Capture the cell that displays the provided text and extract its [X, Y] central coordinate. 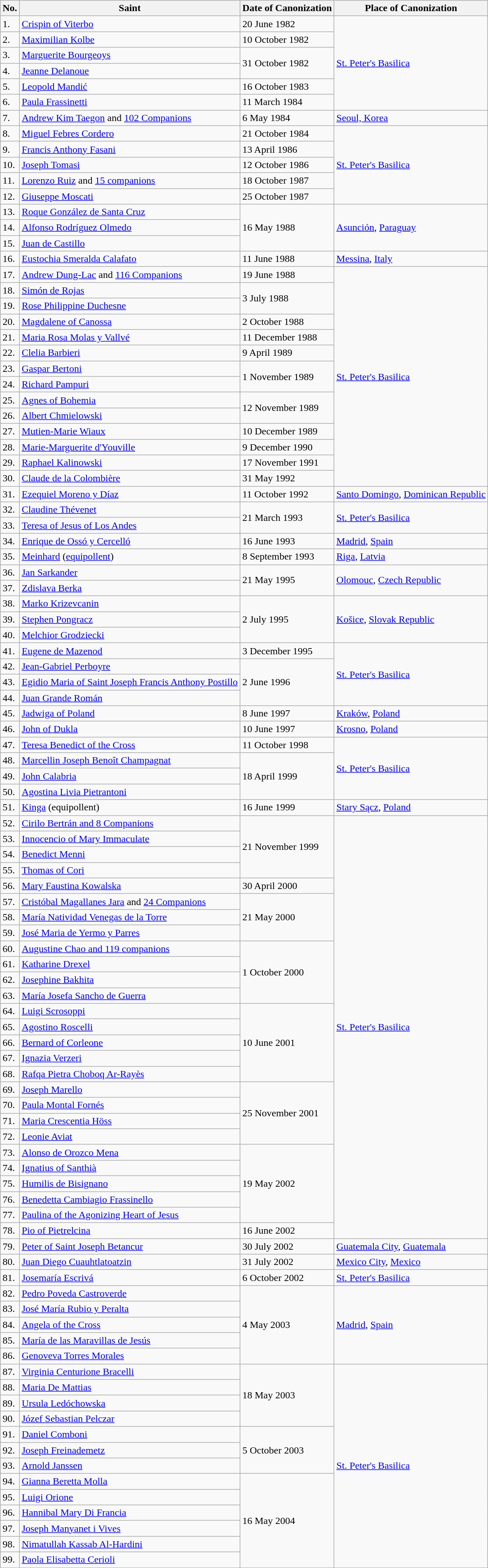
Mexico City, Mexico [411, 1262]
30 April 2000 [287, 886]
John of Dukla [130, 729]
62. [10, 980]
1 November 1989 [287, 376]
Katharine Drexel [130, 964]
41. [10, 651]
Agostina Livia Pietrantoni [130, 792]
21 March 1993 [287, 518]
82. [10, 1293]
Stary Sącz, Poland [411, 807]
Melchior Grodziecki [130, 635]
73. [10, 1152]
Cristóbal Magallanes Jara and 24 Companions [130, 901]
Date of Canonization [287, 8]
Luigi Scrosoppi [130, 1011]
Benedict Menni [130, 854]
Daniel Comboni [130, 1434]
2 June 1996 [287, 682]
68. [10, 1074]
72. [10, 1136]
75. [10, 1183]
Albert Chmielowski [130, 415]
Košice, Slovak Republic [411, 619]
Richard Pampuri [130, 384]
30 July 2002 [287, 1246]
16 June 1999 [287, 807]
92. [10, 1450]
20. [10, 322]
17. [10, 275]
98. [10, 1544]
19. [10, 306]
Saint [130, 8]
91. [10, 1434]
11. [10, 180]
Miguel Febres Cordero [130, 133]
Humilis de Bisignano [130, 1183]
Pio of Pietrelcina [130, 1231]
21 May 1995 [287, 580]
María Josefa Sancho de Guerra [130, 996]
7. [10, 118]
Messina, Italy [411, 259]
Paula Montal Fornés [130, 1105]
Arnold Janssen [130, 1466]
30. [10, 478]
52. [10, 823]
2. [10, 40]
Kinga (equipollent) [130, 807]
Guatemala City, Guatemala [411, 1246]
12 October 1986 [287, 165]
1 October 2000 [287, 972]
Luigi Orione [130, 1497]
63. [10, 996]
20 June 1982 [287, 24]
39. [10, 619]
Leopold Mandić [130, 86]
3 July 1988 [287, 298]
3. [10, 55]
37. [10, 588]
31. [10, 494]
Raphael Kalinowski [130, 463]
89. [10, 1403]
16 June 2002 [287, 1231]
Lorenzo Ruiz and 15 companions [130, 180]
34. [10, 541]
6 May 1984 [287, 118]
Ursula Ledóchowska [130, 1403]
Paulina of the Agonizing Heart of Jesus [130, 1215]
Hannibal Mary Di Francia [130, 1513]
Andrew Dung-Lac and 116 Companions [130, 275]
Joseph Marello [130, 1090]
Meinhard (equipollent) [130, 557]
57. [10, 901]
21. [10, 337]
Clelia Barbieri [130, 353]
31 October 1982 [287, 63]
Agostino Roscelli [130, 1027]
Pedro Poveda Castroverde [130, 1293]
Olomouc, Czech Republic [411, 580]
19 May 2002 [287, 1183]
76. [10, 1199]
10 June 1997 [287, 729]
93. [10, 1466]
Maria Rosa Molas y Vallvé [130, 337]
11 October 1998 [287, 745]
José María Rubio y Peralta [130, 1309]
Bernard of Corleone [130, 1043]
10. [10, 165]
16 October 1983 [287, 86]
42. [10, 666]
26. [10, 415]
13. [10, 212]
Francis Anthony Fasani [130, 149]
27. [10, 431]
Andrew Kim Taegon and 102 Companions [130, 118]
56. [10, 886]
Claudine Thévenet [130, 510]
47. [10, 745]
81. [10, 1278]
Asunción, Paraguay [411, 228]
24. [10, 384]
Agnes of Bohemia [130, 400]
60. [10, 948]
Zdislava Berka [130, 588]
Alonso de Orozco Mena [130, 1152]
Josephine Bakhita [130, 980]
16 June 1993 [287, 541]
49. [10, 776]
10 October 1982 [287, 40]
8 September 1993 [287, 557]
5 October 2003 [287, 1450]
Giuseppe Moscati [130, 196]
15. [10, 243]
21 May 2000 [287, 917]
53. [10, 839]
18 May 2003 [287, 1395]
55. [10, 870]
Eugene de Mazenod [130, 651]
13 April 1986 [287, 149]
Crispin of Viterbo [130, 24]
12 November 1989 [287, 408]
Teresa Benedict of the Cross [130, 745]
48. [10, 761]
3 December 1995 [287, 651]
38. [10, 604]
46. [10, 729]
8 June 1997 [287, 714]
90. [10, 1419]
50. [10, 792]
11 June 1988 [287, 259]
4 May 2003 [287, 1325]
No. [10, 8]
88. [10, 1387]
Juan de Castillo [130, 243]
Juan Diego Cuauhtlatoatzin [130, 1262]
Maximilian Kolbe [130, 40]
10 June 2001 [287, 1043]
Benedetta Cambiagio Frassinello [130, 1199]
Enrique de Ossó y Cercelló [130, 541]
Jeanne Delanoue [130, 71]
80. [10, 1262]
43. [10, 682]
Seoul, Korea [411, 118]
Mutien-Marie Wiaux [130, 431]
16 May 2004 [287, 1521]
Joseph Tomasi [130, 165]
María Natividad Venegas de la Torre [130, 917]
5. [10, 86]
12. [10, 196]
17 November 1991 [287, 463]
Augustine Chao and 119 companions [130, 948]
36. [10, 572]
Gianna Beretta Molla [130, 1482]
Marguerite Bourgeoys [130, 55]
Rafqa Pietra Choboq Ar-Rayès [130, 1074]
Simón de Rojas [130, 290]
18. [10, 290]
31 July 2002 [287, 1262]
Marko Krizevcanin [130, 604]
77. [10, 1215]
Nimatullah Kassab Al-Hardini [130, 1544]
Alfonso Rodríguez Olmedo [130, 228]
Gaspar Bertoni [130, 369]
Paula Frassinetti [130, 102]
9 December 1990 [287, 447]
86. [10, 1356]
Maria De Mattias [130, 1387]
Place of Canonization [411, 8]
Maria Crescentia Höss [130, 1121]
9 April 1989 [287, 353]
Virginia Centurione Bracelli [130, 1372]
23. [10, 369]
11 March 1984 [287, 102]
33. [10, 525]
78. [10, 1231]
Thomas of Cori [130, 870]
21 November 1999 [287, 847]
64. [10, 1011]
32. [10, 510]
66. [10, 1043]
16 May 1988 [287, 228]
Claude de la Colombière [130, 478]
Teresa of Jesus of Los Andes [130, 525]
6 October 2002 [287, 1278]
2 October 1988 [287, 322]
Ignazia Verzeri [130, 1058]
Józef Sebastian Pelczar [130, 1419]
Stephen Pongracz [130, 619]
59. [10, 933]
45. [10, 714]
Joseph Manyanet i Vives [130, 1528]
11 December 1988 [287, 337]
Leonie Aviat [130, 1136]
51. [10, 807]
Roque González de Santa Cruz [130, 212]
54. [10, 854]
Jean-Gabriel Perboyre [130, 666]
58. [10, 917]
10 December 1989 [287, 431]
96. [10, 1513]
94. [10, 1482]
Peter of Saint Joseph Betancur [130, 1246]
87. [10, 1372]
Magdalene of Canossa [130, 322]
Rose Philippine Duchesne [130, 306]
65. [10, 1027]
79. [10, 1246]
28. [10, 447]
74. [10, 1168]
José Maria de Yermo y Parres [130, 933]
2 July 1995 [287, 619]
31 May 1992 [287, 478]
35. [10, 557]
99. [10, 1560]
19 June 1988 [287, 275]
Ezequiel Moreno y Díaz [130, 494]
Ignatius of Santhià [130, 1168]
25. [10, 400]
Jan Sarkander [130, 572]
67. [10, 1058]
Riga, Latvia [411, 557]
44. [10, 698]
8. [10, 133]
Egidio Maria of Saint Joseph Francis Anthony Postillo [130, 682]
22. [10, 353]
Krosno, Poland [411, 729]
95. [10, 1497]
84. [10, 1325]
Marie-Marguerite d'Youville [130, 447]
6. [10, 102]
Eustochia Smeralda Calafato [130, 259]
61. [10, 964]
Mary Faustina Kowalska [130, 886]
85. [10, 1340]
83. [10, 1309]
Kraków, Poland [411, 714]
Innocencio of Mary Immaculate [130, 839]
70. [10, 1105]
69. [10, 1090]
Jadwiga of Poland [130, 714]
1. [10, 24]
14. [10, 228]
Paola Elisabetta Cerioli [130, 1560]
71. [10, 1121]
25 October 1987 [287, 196]
11 October 1992 [287, 494]
Juan Grande Román [130, 698]
97. [10, 1528]
9. [10, 149]
Marcellin Joseph Benoît Champagnat [130, 761]
Josemaría Escrivá [130, 1278]
Genoveva Torres Morales [130, 1356]
16. [10, 259]
18 April 1999 [287, 776]
Angela of the Cross [130, 1325]
4. [10, 71]
21 October 1984 [287, 133]
29. [10, 463]
Santo Domingo, Dominican Republic [411, 494]
Joseph Freinademetz [130, 1450]
María de las Maravillas de Jesús [130, 1340]
18 October 1987 [287, 180]
25 November 2001 [287, 1113]
Cirilo Bertrán and 8 Companions [130, 823]
40. [10, 635]
John Calabria [130, 776]
